Locate the cell with the specified text and output its (X, Y) center coordinate. 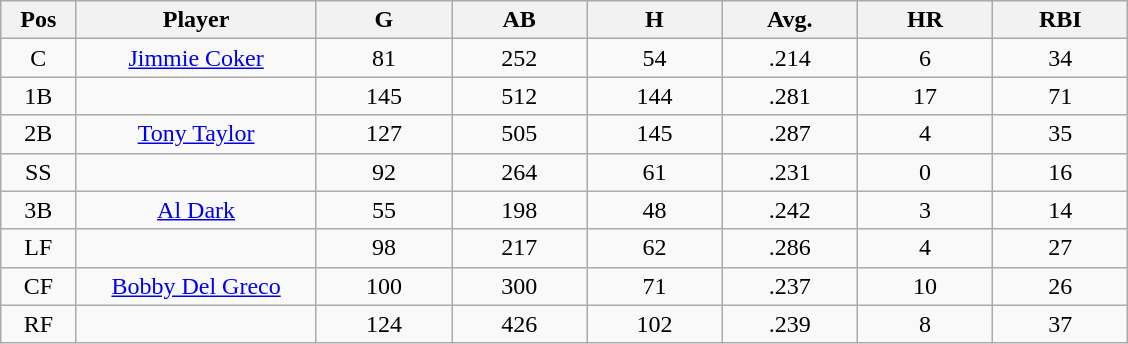
.231 (790, 172)
37 (1060, 324)
35 (1060, 134)
RBI (1060, 20)
2B (38, 134)
H (654, 20)
.281 (790, 96)
26 (1060, 286)
Bobby Del Greco (196, 286)
100 (384, 286)
Player (196, 20)
252 (520, 58)
1B (38, 96)
Pos (38, 20)
HR (924, 20)
LF (38, 248)
.287 (790, 134)
Jimmie Coker (196, 58)
300 (520, 286)
124 (384, 324)
C (38, 58)
102 (654, 324)
48 (654, 210)
27 (1060, 248)
144 (654, 96)
92 (384, 172)
.237 (790, 286)
RF (38, 324)
127 (384, 134)
98 (384, 248)
Avg. (790, 20)
17 (924, 96)
0 (924, 172)
16 (1060, 172)
.239 (790, 324)
61 (654, 172)
.286 (790, 248)
198 (520, 210)
264 (520, 172)
6 (924, 58)
14 (1060, 210)
3B (38, 210)
81 (384, 58)
G (384, 20)
SS (38, 172)
Al Dark (196, 210)
AB (520, 20)
512 (520, 96)
54 (654, 58)
8 (924, 324)
217 (520, 248)
3 (924, 210)
426 (520, 324)
55 (384, 210)
CF (38, 286)
.242 (790, 210)
Tony Taylor (196, 134)
34 (1060, 58)
505 (520, 134)
62 (654, 248)
10 (924, 286)
.214 (790, 58)
